Output the (X, Y) coordinate of the center of the cell containing the given text.  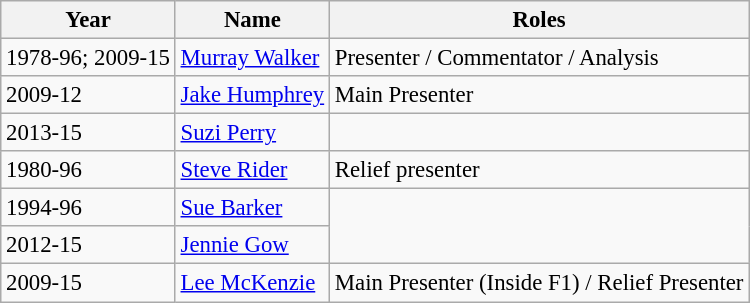
Year (88, 20)
1980-96 (88, 170)
Relief presenter (538, 170)
1994-96 (88, 208)
Steve Rider (252, 170)
Jake Humphrey (252, 95)
2013-15 (88, 133)
2012-15 (88, 245)
2009-12 (88, 95)
Main Presenter (Inside F1) / Relief Presenter (538, 283)
Presenter / Commentator / Analysis (538, 58)
Lee McKenzie (252, 283)
2009-15 (88, 283)
Roles (538, 20)
Name (252, 20)
Main Presenter (538, 95)
Sue Barker (252, 208)
Suzi Perry (252, 133)
1978-96; 2009-15 (88, 58)
Murray Walker (252, 58)
Jennie Gow (252, 245)
